Provide the (X, Y) coordinate of the cell's center where the given text is located.  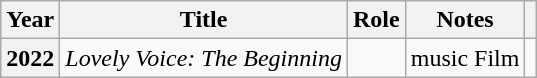
2022 (30, 58)
Title (204, 20)
Lovely Voice: The Beginning (204, 58)
music Film (465, 58)
Role (376, 20)
Year (30, 20)
Notes (465, 20)
